Determine the [x, y] coordinate at the center of the cell enclosing the given text.  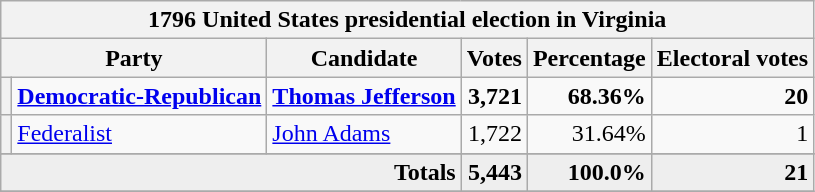
20 [732, 96]
5,443 [494, 172]
Electoral votes [732, 58]
Percentage [589, 58]
100.0% [589, 172]
68.36% [589, 96]
3,721 [494, 96]
Votes [494, 58]
Democratic-Republican [140, 96]
21 [732, 172]
John Adams [364, 134]
Federalist [140, 134]
Totals [231, 172]
Candidate [364, 58]
1,722 [494, 134]
1796 United States presidential election in Virginia [408, 20]
31.64% [589, 134]
1 [732, 134]
Party [134, 58]
Thomas Jefferson [364, 96]
